Detect which cell encompasses the target text, then output its (x, y) center coordinate. 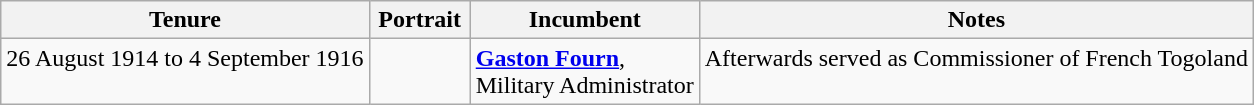
26 August 1914 to 4 September 1916 (185, 72)
Gaston Fourn, Military Administrator (584, 72)
Notes (976, 20)
Tenure (185, 20)
Afterwards served as Commissioner of French Togoland (976, 72)
Portrait (420, 20)
Incumbent (584, 20)
